Scan for the cell matching the given text and deliver its (X, Y) coordinate at center. 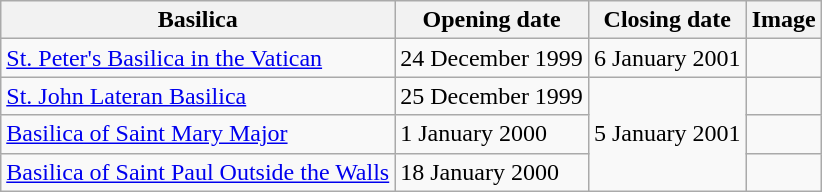
1 January 2000 (492, 134)
St. John Lateran Basilica (198, 96)
Closing date (667, 20)
Opening date (492, 20)
Basilica (198, 20)
18 January 2000 (492, 172)
Basilica of Saint Mary Major (198, 134)
Basilica of Saint Paul Outside the Walls (198, 172)
Image (784, 20)
St. Peter's Basilica in the Vatican (198, 58)
6 January 2001 (667, 58)
24 December 1999 (492, 58)
25 December 1999 (492, 96)
5 January 2001 (667, 134)
